Identify which cell holds the provided text, then report its (x, y) central coordinate. 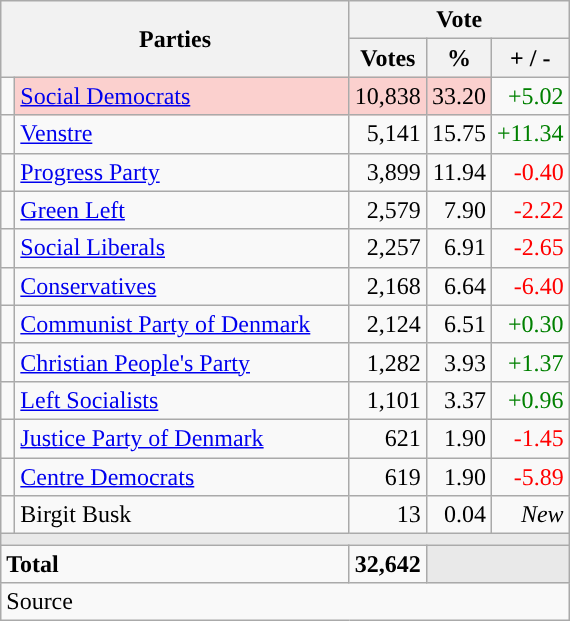
Left Socialists (182, 400)
Progress Party (182, 172)
-2.65 (530, 248)
1,282 (388, 362)
-5.89 (530, 477)
-0.40 (530, 172)
2,579 (388, 210)
Venstre (182, 134)
Source (285, 602)
New (530, 515)
Conservatives (182, 286)
Communist Party of Denmark (182, 324)
2,124 (388, 324)
Vote (459, 20)
619 (388, 477)
10,838 (388, 96)
3.37 (458, 400)
3,899 (388, 172)
3.93 (458, 362)
2,257 (388, 248)
13 (388, 515)
32,642 (388, 564)
6.91 (458, 248)
Total (176, 564)
+5.02 (530, 96)
0.04 (458, 515)
% (458, 58)
621 (388, 438)
-1.45 (530, 438)
Social Democrats (182, 96)
7.90 (458, 210)
Birgit Busk (182, 515)
Votes (388, 58)
6.51 (458, 324)
1,101 (388, 400)
6.64 (458, 286)
33.20 (458, 96)
Green Left (182, 210)
Christian People's Party (182, 362)
Justice Party of Denmark (182, 438)
+11.34 (530, 134)
-2.22 (530, 210)
-6.40 (530, 286)
Parties (176, 39)
2,168 (388, 286)
5,141 (388, 134)
+ / - (530, 58)
+1.37 (530, 362)
Social Liberals (182, 248)
+0.30 (530, 324)
Centre Democrats (182, 477)
11.94 (458, 172)
+0.96 (530, 400)
15.75 (458, 134)
